Search for the cell housing the specified text and yield its (X, Y) center coordinate. 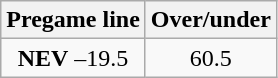
NEV –19.5 (74, 58)
Over/under (210, 20)
60.5 (210, 58)
Pregame line (74, 20)
